From the cell containing the given text, extract its center point as [X, Y] coordinate. 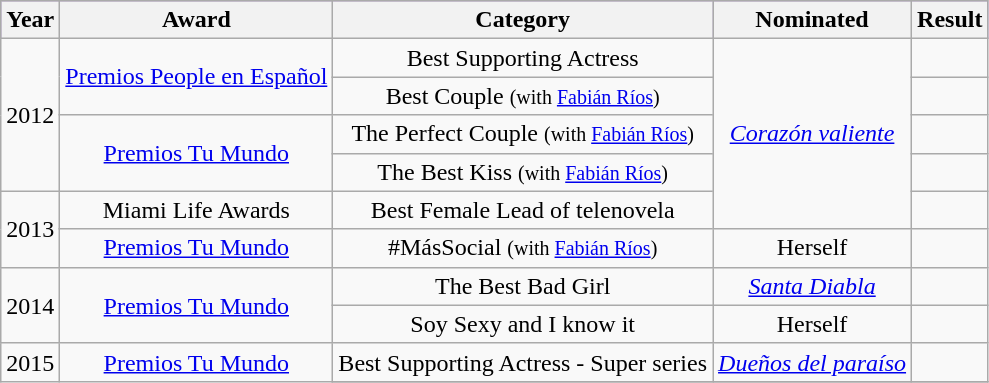
#MásSocial (with Fabián Ríos) [523, 248]
Santa Diabla [812, 286]
Best Couple (with Fabián Ríos) [523, 96]
Best Female Lead of telenovela [523, 210]
Soy Sexy and I know it [523, 324]
Category [523, 20]
The Perfect Couple (with Fabián Ríos) [523, 134]
Year [30, 20]
2014 [30, 305]
Miami Life Awards [196, 210]
2013 [30, 229]
Premios People en Español [196, 77]
Nominated [812, 20]
The Best Kiss (with Fabián Ríos) [523, 172]
Best Supporting Actress [523, 58]
Dueños del paraíso [812, 362]
Result [950, 20]
Best Supporting Actress - Super series [523, 362]
Award [196, 20]
Corazón valiente [812, 134]
The Best Bad Girl [523, 286]
2015 [30, 362]
2012 [30, 115]
